Output the [x, y] coordinate of the center of the cell containing the given text.  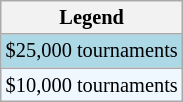
$10,000 tournaments [92, 85]
$25,000 tournaments [92, 51]
Legend [92, 17]
